From the cell containing the given text, extract its center point as (x, y) coordinate. 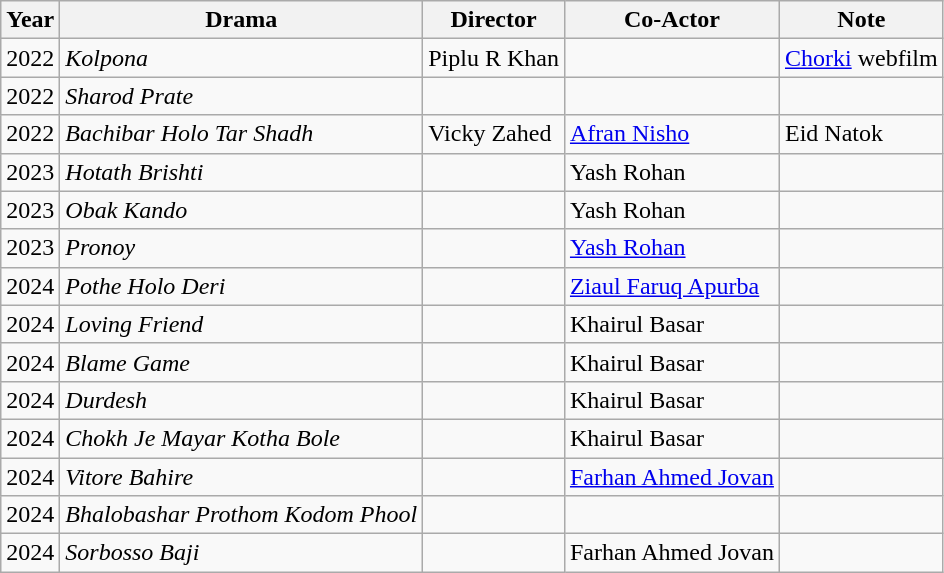
Note (861, 20)
Vitore Bahire (242, 477)
Chorki webfilm (861, 58)
Chokh Je Mayar Kotha Bole (242, 438)
Sorbosso Baji (242, 553)
Eid Natok (861, 134)
Obak Kando (242, 210)
Co-Actor (672, 20)
Bhalobashar Prothom Kodom Phool (242, 515)
Piplu R Khan (494, 58)
Pothe Holo Deri (242, 286)
Blame Game (242, 362)
Ziaul Faruq Apurba (672, 286)
Drama (242, 20)
Pronoy (242, 248)
Kolpona (242, 58)
Hotath Brishti (242, 172)
Durdesh (242, 400)
Loving Friend (242, 324)
Year (30, 20)
Director (494, 20)
Afran Nisho (672, 134)
Bachibar Holo Tar Shadh (242, 134)
Sharod Prate (242, 96)
Vicky Zahed (494, 134)
